Identify which cell holds the provided text, then report its [X, Y] central coordinate. 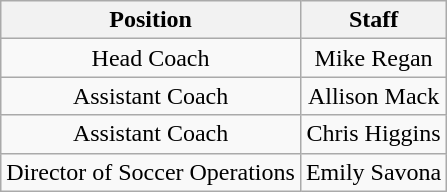
Head Coach [151, 58]
Mike Regan [373, 58]
Director of Soccer Operations [151, 172]
Position [151, 20]
Emily Savona [373, 172]
Chris Higgins [373, 134]
Staff [373, 20]
Allison Mack [373, 96]
